Pinpoint the cell where the given text exists, returning its (x, y) midpoint coordinate. 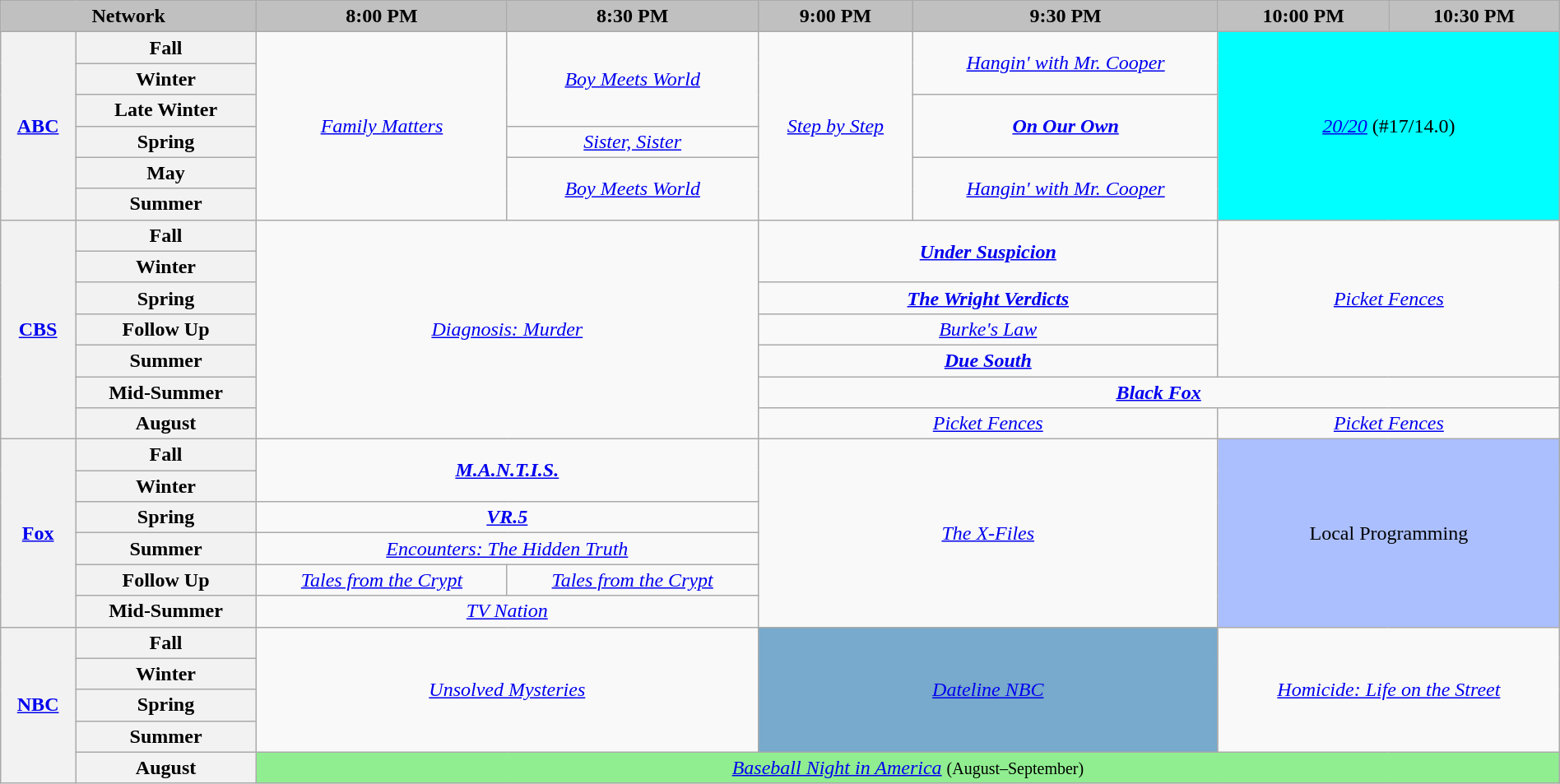
Under Suspicion (987, 251)
10:30 PM (1474, 16)
Baseball Night in America (August–September) (908, 768)
Sister, Sister (632, 141)
VR.5 (507, 517)
Homicide: Life on the Street (1389, 689)
Black Fox (1158, 392)
Diagnosis: Murder (507, 329)
Network (128, 16)
ABC (38, 126)
NBC (38, 705)
TV Nation (507, 611)
Step by Step (836, 126)
8:30 PM (632, 16)
May (166, 173)
Encounters: The Hidden Truth (507, 549)
Unsolved Mysteries (507, 689)
10:00 PM (1303, 16)
Late Winter (166, 110)
9:30 PM (1066, 16)
The Wright Verdicts (987, 298)
Due South (987, 360)
Burke's Law (987, 329)
Dateline NBC (987, 689)
9:00 PM (836, 16)
M.A.N.T.I.S. (507, 471)
Local Programming (1389, 533)
8:00 PM (382, 16)
Family Matters (382, 126)
On Our Own (1066, 126)
20/20 (#17/14.0) (1389, 126)
CBS (38, 329)
The X-Files (987, 533)
Fox (38, 533)
